Return the (X, Y) coordinate for the center point of the cell that contains the specified text.  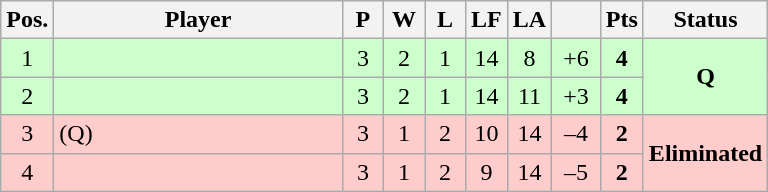
P (362, 20)
LF (487, 20)
W (404, 20)
–4 (576, 134)
9 (487, 172)
LA (529, 20)
(Q) (198, 134)
L (444, 20)
11 (529, 96)
Player (198, 20)
+3 (576, 96)
Pts (622, 20)
+6 (576, 58)
–5 (576, 172)
10 (487, 134)
Pos. (28, 20)
8 (529, 58)
Eliminated (705, 153)
Q (705, 77)
Status (705, 20)
